Extract the (x, y) coordinate from the center of the cell holding the provided text.  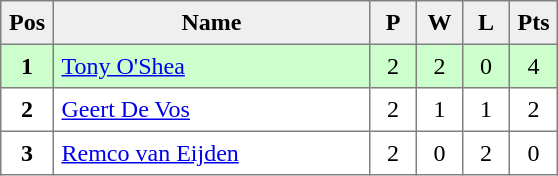
4 (533, 66)
P (393, 23)
L (486, 23)
3 (27, 153)
Geert De Vos (211, 110)
Tony O'Shea (211, 66)
Pts (533, 23)
Name (211, 23)
Remco van Eijden (211, 153)
W (439, 23)
Pos (27, 23)
